Provide the (x, y) coordinate of the cell's center where the given text is located.  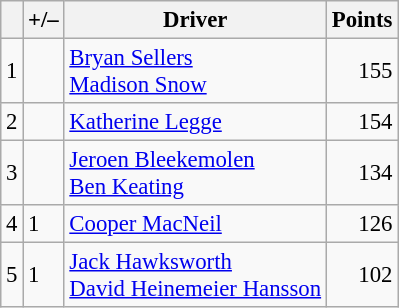
5 (12, 276)
102 (362, 276)
Jack Hawksworth David Heinemeier Hansson (195, 276)
134 (362, 174)
Katherine Legge (195, 122)
154 (362, 122)
Cooper MacNeil (195, 224)
2 (12, 122)
Bryan Sellers Madison Snow (195, 72)
4 (12, 224)
Points (362, 20)
126 (362, 224)
+/– (44, 20)
3 (12, 174)
Driver (195, 20)
155 (362, 72)
Jeroen Bleekemolen Ben Keating (195, 174)
